Return [X, Y] of the center of cell containing provided text 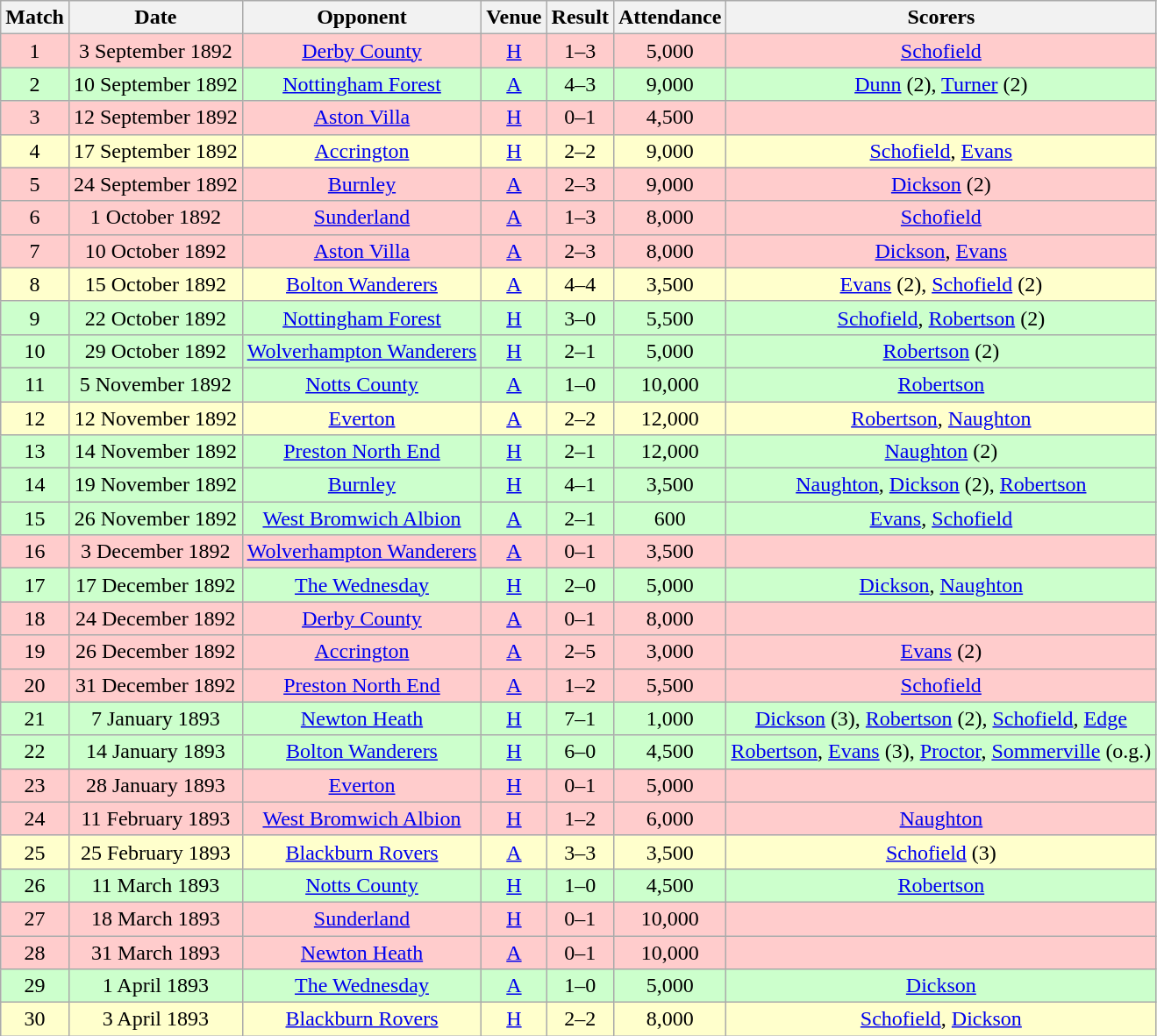
28 [35, 952]
25 February 1893 [155, 852]
31 December 1892 [155, 685]
6 [35, 218]
8 [35, 284]
10 September 1892 [155, 84]
3 September 1892 [155, 51]
22 October 1892 [155, 318]
3 December 1892 [155, 552]
17 December 1892 [155, 585]
24 [35, 818]
17 [35, 585]
26 November 1892 [155, 518]
Evans, Schofield [941, 518]
14 [35, 485]
11 February 1893 [155, 818]
12 [35, 418]
Dickson, Evans [941, 251]
15 October 1892 [155, 284]
Evans (2), Schofield (2) [941, 284]
14 January 1893 [155, 752]
600 [669, 518]
30 [35, 1019]
4–3 [580, 84]
4–1 [580, 485]
15 [35, 518]
2–0 [580, 585]
Naughton (2) [941, 452]
24 September 1892 [155, 184]
13 [35, 452]
Dunn (2), Turner (2) [941, 84]
18 [35, 618]
16 [35, 552]
1 [35, 51]
10 October 1892 [155, 251]
9 [35, 318]
27 [35, 918]
17 September 1892 [155, 151]
12 November 1892 [155, 418]
1,000 [669, 718]
Evans (2) [941, 652]
Naughton, Dickson (2), Robertson [941, 485]
2 [35, 84]
5 November 1892 [155, 384]
1 October 1892 [155, 218]
7–1 [580, 718]
3–0 [580, 318]
2–5 [580, 652]
Schofield, Evans [941, 151]
29 [35, 986]
5 [35, 184]
Attendance [669, 18]
Dickson (2) [941, 184]
26 December 1892 [155, 652]
11 [35, 384]
3 April 1893 [155, 1019]
31 March 1893 [155, 952]
Schofield, Dickson [941, 1019]
7 January 1893 [155, 718]
19 [35, 652]
24 December 1892 [155, 618]
26 [35, 885]
Naughton [941, 818]
3–3 [580, 852]
Schofield (3) [941, 852]
4 [35, 151]
3,000 [669, 652]
6–0 [580, 752]
Robertson, Evans (3), Proctor, Sommerville (o.g.) [941, 752]
Date [155, 18]
23 [35, 785]
25 [35, 852]
Schofield, Robertson (2) [941, 318]
3 [35, 118]
19 November 1892 [155, 485]
20 [35, 685]
29 October 1892 [155, 351]
1 April 1893 [155, 986]
Dickson [941, 986]
7 [35, 251]
Venue [514, 18]
14 November 1892 [155, 452]
22 [35, 752]
Opponent [361, 18]
Scorers [941, 18]
Dickson (3), Robertson (2), Schofield, Edge [941, 718]
4–4 [580, 284]
18 March 1893 [155, 918]
21 [35, 718]
Dickson, Naughton [941, 585]
11 March 1893 [155, 885]
Robertson, Naughton [941, 418]
6,000 [669, 818]
28 January 1893 [155, 785]
12 September 1892 [155, 118]
Match [35, 18]
Result [580, 18]
10 [35, 351]
Robertson (2) [941, 351]
